From the cell containing the given text, extract its center point as [x, y] coordinate. 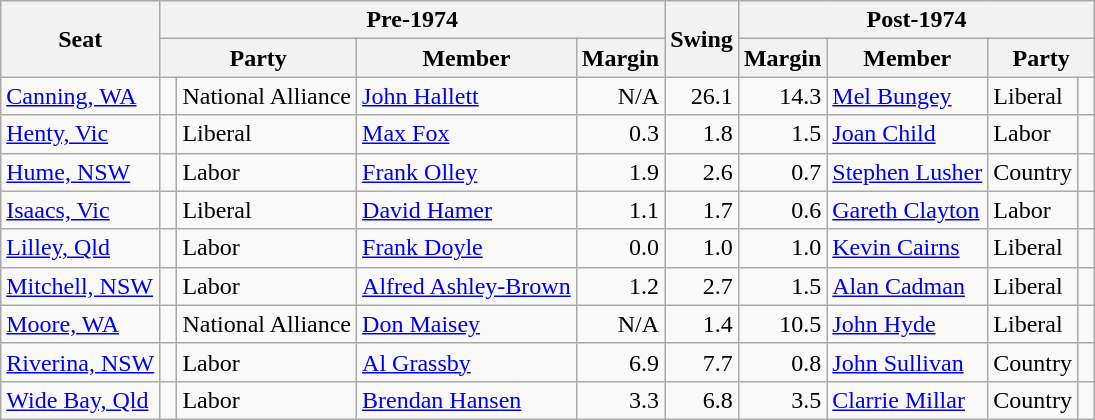
Seat [80, 39]
Brendan Hansen [467, 400]
14.3 [782, 96]
Joan Child [908, 134]
Post-1974 [916, 20]
Swing [702, 39]
Mitchell, NSW [80, 286]
Hume, NSW [80, 172]
Kevin Cairns [908, 248]
Alan Cadman [908, 286]
Isaacs, Vic [80, 210]
1.2 [620, 286]
2.6 [702, 172]
John Hallett [467, 96]
3.3 [620, 400]
Frank Olley [467, 172]
John Sullivan [908, 362]
0.0 [620, 248]
Al Grassby [467, 362]
Moore, WA [80, 324]
10.5 [782, 324]
0.8 [782, 362]
Canning, WA [80, 96]
6.9 [620, 362]
7.7 [702, 362]
Henty, Vic [80, 134]
Clarrie Millar [908, 400]
0.3 [620, 134]
Stephen Lusher [908, 172]
1.4 [702, 324]
1.9 [620, 172]
2.7 [702, 286]
6.8 [702, 400]
Pre-1974 [412, 20]
0.6 [782, 210]
3.5 [782, 400]
0.7 [782, 172]
John Hyde [908, 324]
Max Fox [467, 134]
Lilley, Qld [80, 248]
1.8 [702, 134]
Don Maisey [467, 324]
1.1 [620, 210]
Riverina, NSW [80, 362]
David Hamer [467, 210]
26.1 [702, 96]
1.7 [702, 210]
Mel Bungey [908, 96]
Wide Bay, Qld [80, 400]
Frank Doyle [467, 248]
Gareth Clayton [908, 210]
Alfred Ashley-Brown [467, 286]
